Detect which cell encompasses the target text, then output its [X, Y] center coordinate. 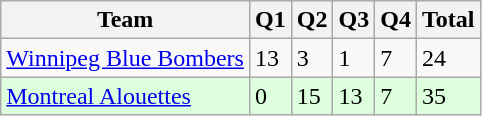
Q3 [354, 20]
Team [126, 20]
Total [448, 20]
3 [312, 58]
0 [270, 96]
1 [354, 58]
24 [448, 58]
Q1 [270, 20]
Q2 [312, 20]
35 [448, 96]
Q4 [396, 20]
Winnipeg Blue Bombers [126, 58]
15 [312, 96]
Montreal Alouettes [126, 96]
